Output the (X, Y) coordinate of the center of the cell containing the given text.  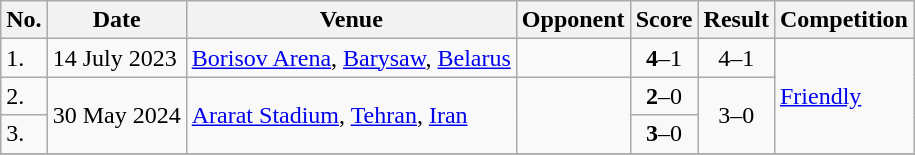
14 July 2023 (116, 58)
Ararat Stadium, Tehran, Iran (351, 115)
Friendly (844, 96)
1. (24, 58)
Score (664, 20)
2–0 (664, 96)
No. (24, 20)
Competition (844, 20)
Result (736, 20)
Date (116, 20)
2. (24, 96)
Opponent (573, 20)
3. (24, 134)
30 May 2024 (116, 115)
Borisov Arena, Barysaw, Belarus (351, 58)
Venue (351, 20)
